Scan for the cell matching the given text and deliver its [X, Y] coordinate at center. 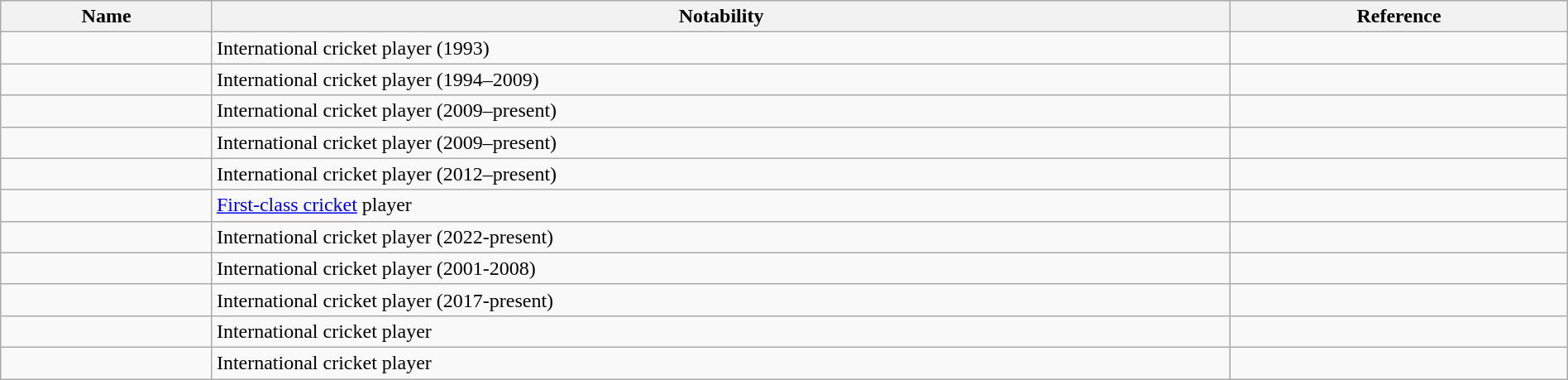
International cricket player (2017-present) [721, 300]
Name [107, 17]
First-class cricket player [721, 205]
Reference [1399, 17]
International cricket player (2001-2008) [721, 268]
International cricket player (1994–2009) [721, 79]
Notability [721, 17]
International cricket player (2022-present) [721, 237]
International cricket player (1993) [721, 48]
International cricket player (2012–present) [721, 174]
